Detect which cell encompasses the target text, then output its (X, Y) center coordinate. 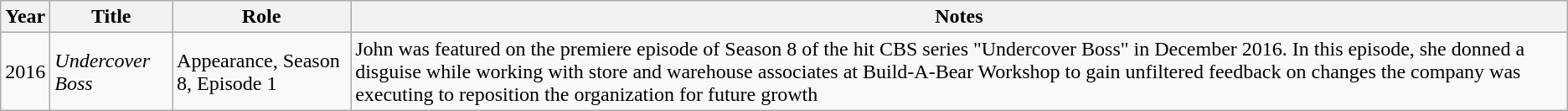
Notes (960, 17)
Appearance, Season 8, Episode 1 (261, 71)
Undercover Boss (111, 71)
Role (261, 17)
Title (111, 17)
Year (25, 17)
2016 (25, 71)
